Capture the cell that displays the provided text and extract its (x, y) central coordinate. 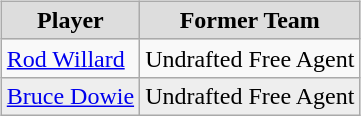
Former Team (250, 20)
Rod Willard (70, 58)
Bruce Dowie (70, 96)
Player (70, 20)
